Determine the (x, y) coordinate at the center of the cell enclosing the given text.  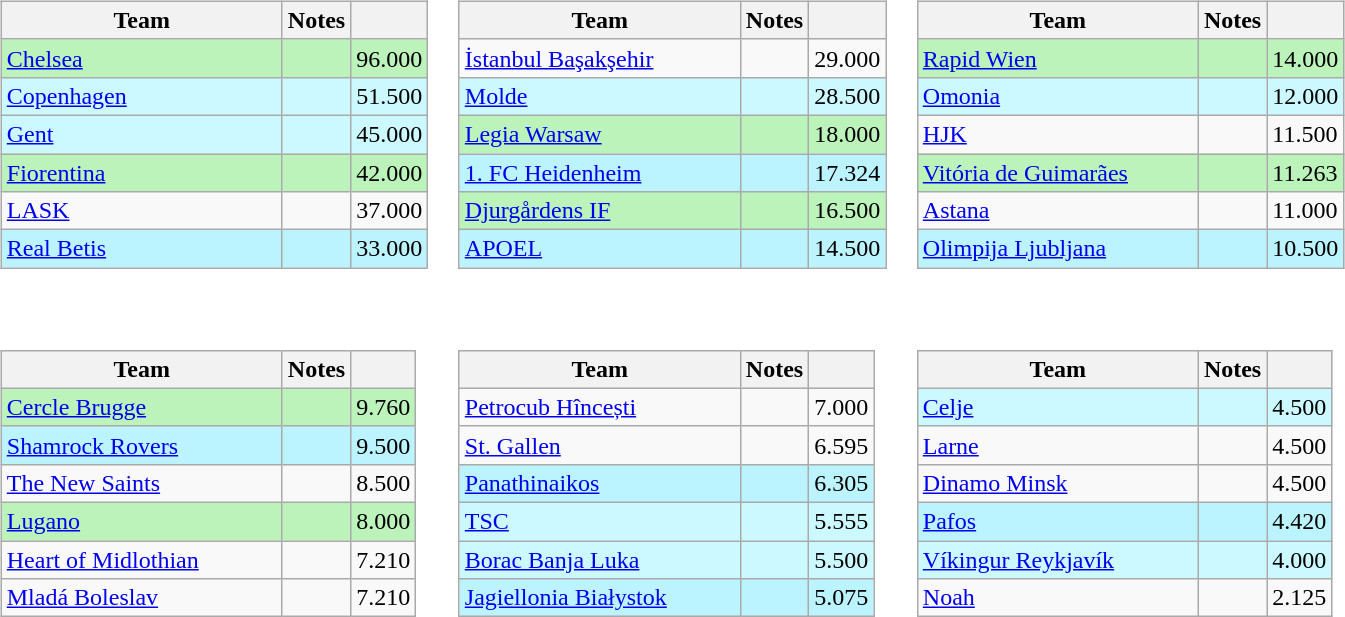
9.500 (384, 445)
Lugano (142, 521)
Legia Warsaw (600, 134)
Djurgårdens IF (600, 211)
Omonia (1058, 96)
2.125 (1300, 598)
Copenhagen (142, 96)
Fiorentina (142, 173)
TSC (600, 521)
Borac Banja Luka (600, 559)
42.000 (390, 173)
17.324 (848, 173)
Cercle Brugge (142, 407)
APOEL (600, 249)
37.000 (390, 211)
18.000 (848, 134)
St. Gallen (600, 445)
11.000 (1306, 211)
4.420 (1300, 521)
6.305 (842, 483)
5.555 (842, 521)
Real Betis (142, 249)
Rapid Wien (1058, 58)
Astana (1058, 211)
12.000 (1306, 96)
Shamrock Rovers (142, 445)
8.000 (384, 521)
Vitória de Guimarães (1058, 173)
Gent (142, 134)
28.500 (848, 96)
Noah (1058, 598)
Víkingur Reykjavík (1058, 559)
1. FC Heidenheim (600, 173)
Dinamo Minsk (1058, 483)
11.500 (1306, 134)
96.000 (390, 58)
9.760 (384, 407)
16.500 (848, 211)
Heart of Midlothian (142, 559)
HJK (1058, 134)
6.595 (842, 445)
The New Saints (142, 483)
51.500 (390, 96)
8.500 (384, 483)
45.000 (390, 134)
Molde (600, 96)
Olimpija Ljubljana (1058, 249)
10.500 (1306, 249)
Jagiellonia Białystok (600, 598)
5.500 (842, 559)
Mladá Boleslav (142, 598)
Larne (1058, 445)
Chelsea (142, 58)
Petrocub Hîncești (600, 407)
29.000 (848, 58)
33.000 (390, 249)
14.500 (848, 249)
Pafos (1058, 521)
7.000 (842, 407)
11.263 (1306, 173)
İstanbul Başakşehir (600, 58)
LASK (142, 211)
Celje (1058, 407)
14.000 (1306, 58)
Panathinaikos (600, 483)
4.000 (1300, 559)
5.075 (842, 598)
